For the text-containing cell, return its midpoint in [X, Y] coordinate format. 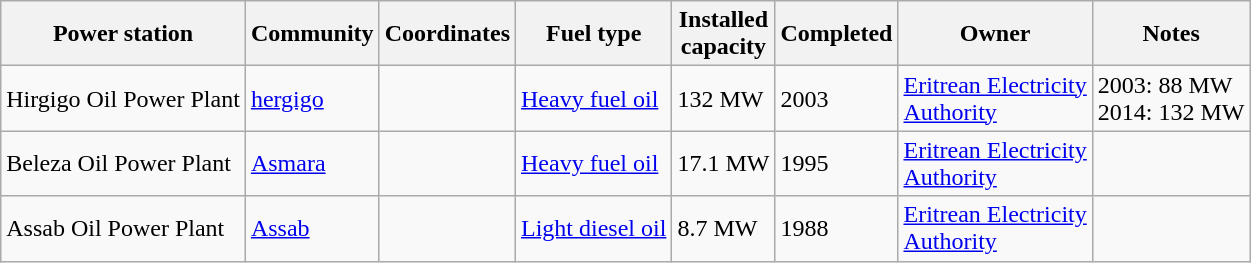
Fuel type [594, 34]
Power station [124, 34]
8.7 MW [724, 228]
Assab [312, 228]
2003: 88 MW2014: 132 MW [1171, 98]
Notes [1171, 34]
Coordinates [447, 34]
Assab Oil Power Plant [124, 228]
Light diesel oil [594, 228]
1988 [836, 228]
132 MW [724, 98]
Hirgigo Oil Power Plant [124, 98]
1995 [836, 164]
2003 [836, 98]
Beleza Oil Power Plant [124, 164]
Asmara [312, 164]
hergigo [312, 98]
Completed [836, 34]
Community [312, 34]
Installedcapacity [724, 34]
17.1 MW [724, 164]
Owner [995, 34]
Eritrean Electricity Authority [995, 98]
